Return (X, Y) of the center of cell containing provided text 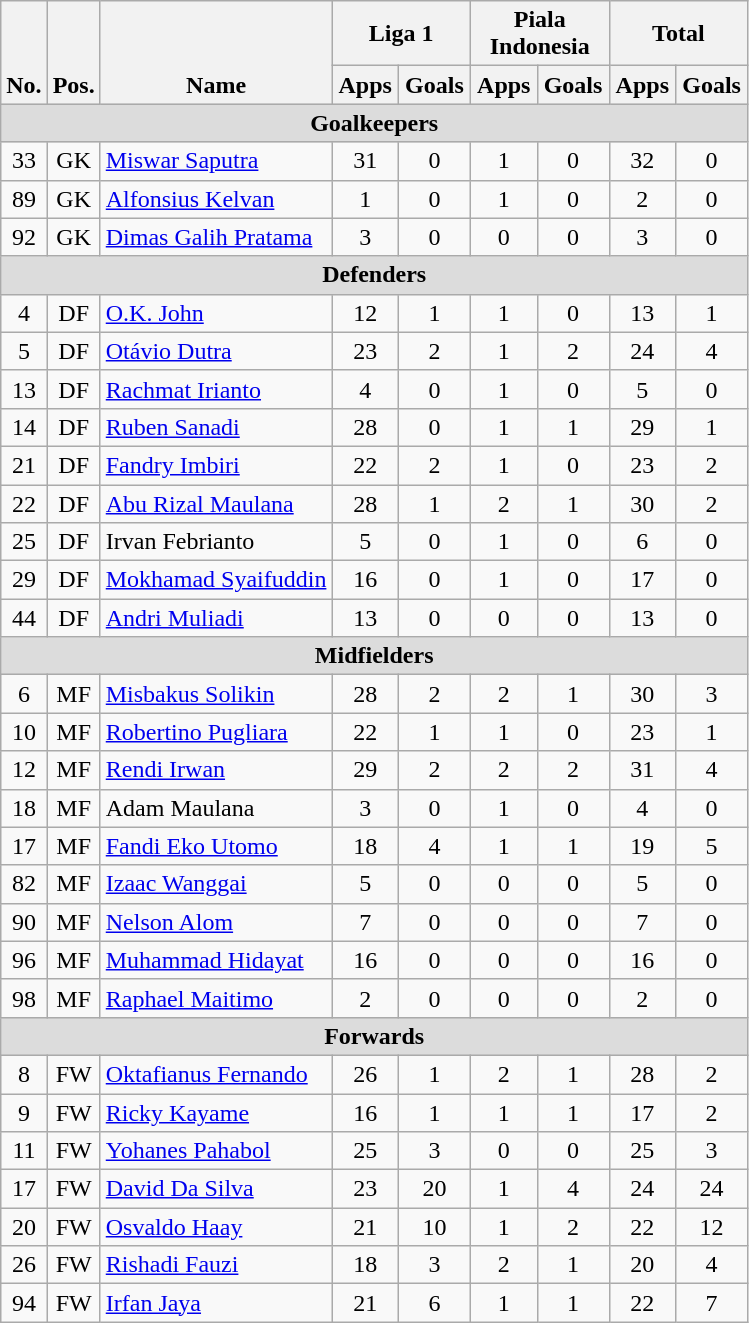
Adam Maulana (216, 808)
Pos. (74, 52)
No. (24, 52)
Miswar Saputra (216, 161)
Yohanes Pahabol (216, 1151)
98 (24, 998)
Dimas Galih Pratama (216, 237)
19 (642, 846)
Rachmat Irianto (216, 389)
Rendi Irwan (216, 770)
94 (24, 1303)
Midfielders (374, 656)
Muhammad Hidayat (216, 960)
Liga 1 (402, 34)
90 (24, 922)
89 (24, 199)
Mokhamad Syaifuddin (216, 580)
9 (24, 1113)
Name (216, 52)
Izaac Wanggai (216, 884)
Oktafianus Fernando (216, 1074)
Total (678, 34)
Nelson Alom (216, 922)
Abu Rizal Maulana (216, 503)
Osvaldo Haay (216, 1227)
Forwards (374, 1036)
Raphael Maitimo (216, 998)
Piala Indonesia (540, 34)
Irvan Febrianto (216, 542)
33 (24, 161)
Robertino Pugliara (216, 732)
Andri Muliadi (216, 618)
Fandi Eko Utomo (216, 846)
82 (24, 884)
Fandry Imbiri (216, 465)
Otávio Dutra (216, 351)
14 (24, 427)
O.K. John (216, 313)
44 (24, 618)
Rishadi Fauzi (216, 1265)
Irfan Jaya (216, 1303)
David Da Silva (216, 1189)
Misbakus Solikin (216, 694)
8 (24, 1074)
92 (24, 237)
Ricky Kayame (216, 1113)
Alfonsius Kelvan (216, 199)
11 (24, 1151)
Ruben Sanadi (216, 427)
Goalkeepers (374, 123)
Defenders (374, 275)
32 (642, 161)
96 (24, 960)
